From the cell containing the given text, extract its center point as [x, y] coordinate. 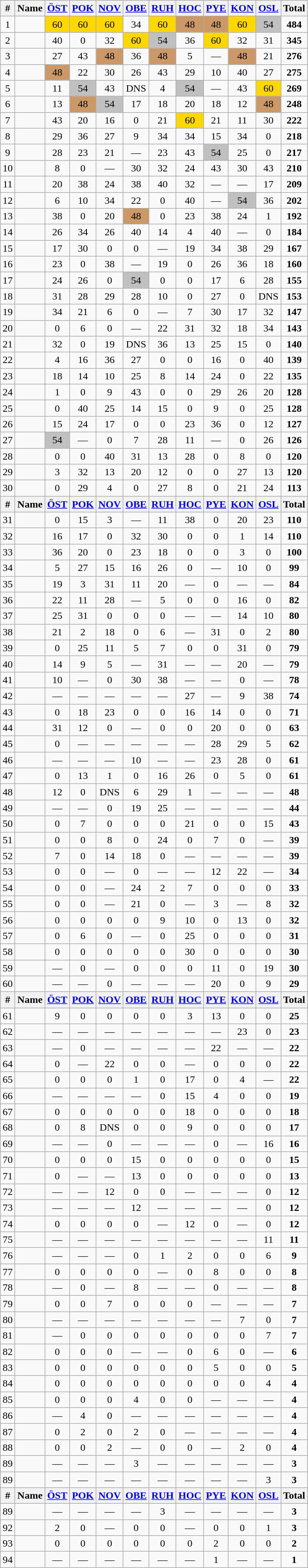
59 [8, 968]
135 [294, 376]
222 [294, 120]
73 [8, 1208]
57 [8, 936]
248 [294, 104]
47 [8, 776]
45 [8, 744]
64 [8, 1064]
81 [8, 1336]
92 [8, 1528]
209 [294, 184]
72 [8, 1192]
56 [8, 920]
85 [8, 1400]
46 [8, 760]
147 [294, 312]
217 [294, 152]
345 [294, 40]
50 [8, 824]
484 [294, 24]
167 [294, 248]
67 [8, 1112]
66 [8, 1096]
77 [8, 1272]
143 [294, 328]
153 [294, 296]
276 [294, 56]
218 [294, 136]
126 [294, 440]
192 [294, 216]
76 [8, 1256]
160 [294, 264]
69 [8, 1144]
88 [8, 1447]
275 [294, 72]
53 [8, 872]
37 [8, 616]
140 [294, 344]
51 [8, 840]
42 [8, 696]
184 [294, 232]
68 [8, 1128]
49 [8, 808]
99 [294, 568]
86 [8, 1415]
83 [8, 1368]
139 [294, 360]
210 [294, 168]
52 [8, 856]
70 [8, 1160]
65 [8, 1080]
41 [8, 680]
93 [8, 1544]
127 [294, 424]
113 [294, 488]
35 [8, 584]
58 [8, 952]
269 [294, 88]
87 [8, 1431]
94 [8, 1560]
100 [294, 552]
202 [294, 200]
55 [8, 904]
75 [8, 1240]
155 [294, 280]
